Return the [x, y] coordinate for the center point of the cell that contains the specified text.  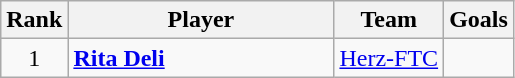
Herz-FTC [389, 58]
Rank [34, 20]
Goals [479, 20]
Team [389, 20]
Rita Deli [201, 58]
Player [201, 20]
1 [34, 58]
